Search for the cell housing the specified text and yield its [X, Y] center coordinate. 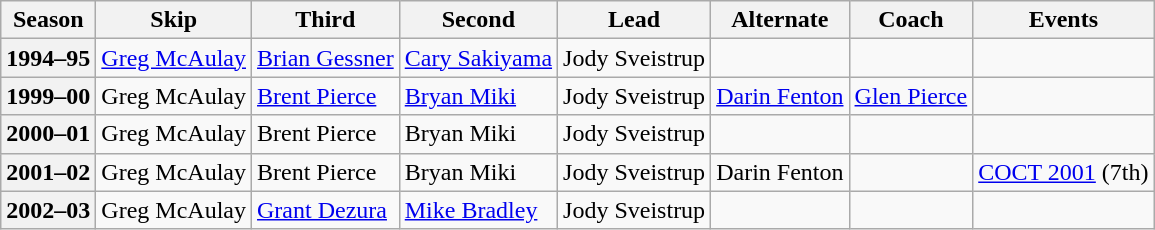
2001–02 [48, 172]
Coach [911, 20]
Second [478, 20]
2000–01 [48, 134]
Lead [634, 20]
Cary Sakiyama [478, 58]
Glen Pierce [911, 96]
1994–95 [48, 58]
Grant Dezura [326, 210]
COCT 2001 (7th) [1064, 172]
Brian Gessner [326, 58]
Skip [174, 20]
2002–03 [48, 210]
Third [326, 20]
Alternate [780, 20]
Events [1064, 20]
Mike Bradley [478, 210]
Season [48, 20]
1999–00 [48, 96]
